For the text-containing cell, return its midpoint in [x, y] coordinate format. 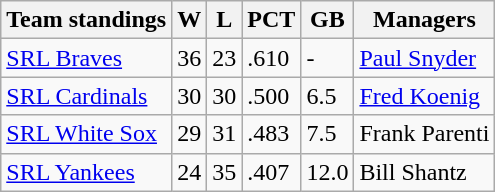
L [224, 20]
7.5 [328, 134]
24 [190, 172]
29 [190, 134]
Paul Snyder [424, 58]
.610 [272, 58]
31 [224, 134]
23 [224, 58]
- [328, 58]
GB [328, 20]
36 [190, 58]
Bill Shantz [424, 172]
Fred Koenig [424, 96]
Frank Parenti [424, 134]
.500 [272, 96]
.483 [272, 134]
Managers [424, 20]
6.5 [328, 96]
35 [224, 172]
SRL Braves [86, 58]
Team standings [86, 20]
PCT [272, 20]
W [190, 20]
.407 [272, 172]
SRL Cardinals [86, 96]
12.0 [328, 172]
SRL Yankees [86, 172]
SRL White Sox [86, 134]
